Provide the [x, y] coordinate of the cell's center where the given text is located.  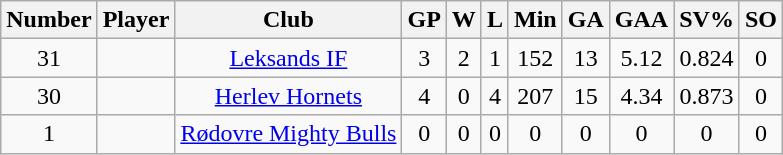
GA [586, 20]
4.34 [641, 96]
3 [424, 58]
W [464, 20]
SV% [707, 20]
152 [535, 58]
0.873 [707, 96]
5.12 [641, 58]
Player [136, 20]
Herlev Hornets [288, 96]
15 [586, 96]
GAA [641, 20]
GP [424, 20]
Number [49, 20]
30 [49, 96]
0.824 [707, 58]
Club [288, 20]
13 [586, 58]
207 [535, 96]
31 [49, 58]
Leksands IF [288, 58]
SO [760, 20]
2 [464, 58]
Min [535, 20]
L [494, 20]
Rødovre Mighty Bulls [288, 134]
